Return the [x, y] coordinate for the center point of the cell that contains the specified text.  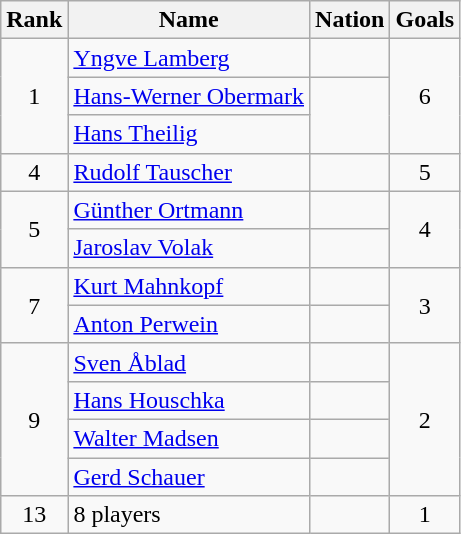
Kurt Mahnkopf [189, 286]
Sven Åblad [189, 362]
Walter Madsen [189, 438]
Goals [425, 20]
8 players [189, 515]
13 [34, 515]
Hans Theilig [189, 134]
Gerd Schauer [189, 477]
Name [189, 20]
Hans Houschka [189, 400]
Rudolf Tauscher [189, 172]
Rank [34, 20]
Anton Perwein [189, 324]
Günther Ortmann [189, 210]
Jaroslav Volak [189, 248]
7 [34, 305]
6 [425, 96]
3 [425, 305]
Hans-Werner Obermark [189, 96]
9 [34, 419]
Nation [350, 20]
2 [425, 419]
Yngve Lamberg [189, 58]
